Extract the [x, y] coordinate from the center of the cell holding the provided text.  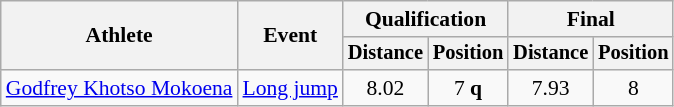
Athlete [120, 36]
Final [590, 19]
7.93 [550, 88]
Qualification [426, 19]
8.02 [386, 88]
Godfrey Khotso Mokoena [120, 88]
Event [290, 36]
Long jump [290, 88]
8 [633, 88]
7 q [468, 88]
